Output the (x, y) coordinate of the center of the cell containing the given text.  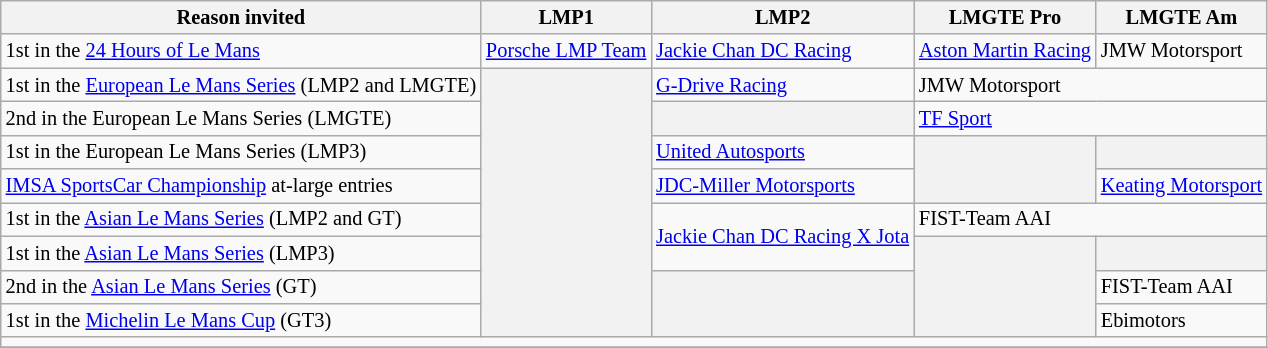
LMGTE Pro (1005, 17)
Jackie Chan DC Racing (782, 51)
Porsche LMP Team (566, 51)
LMP2 (782, 17)
LMP1 (566, 17)
Ebimotors (1182, 320)
LMGTE Am (1182, 17)
Reason invited (241, 17)
G-Drive Racing (782, 85)
IMSA SportsCar Championship at-large entries (241, 186)
Keating Motorsport (1182, 186)
1st in the Asian Le Mans Series (LMP3) (241, 253)
1st in the 24 Hours of Le Mans (241, 51)
Aston Martin Racing (1005, 51)
2nd in the Asian Le Mans Series (GT) (241, 287)
1st in the Michelin Le Mans Cup (GT3) (241, 320)
Jackie Chan DC Racing X Jota (782, 236)
JDC-Miller Motorsports (782, 186)
TF Sport (1090, 118)
1st in the European Le Mans Series (LMP2 and LMGTE) (241, 85)
1st in the European Le Mans Series (LMP3) (241, 152)
United Autosports (782, 152)
1st in the Asian Le Mans Series (LMP2 and GT) (241, 219)
2nd in the European Le Mans Series (LMGTE) (241, 118)
